Extract the (X, Y) coordinate from the center of the cell holding the provided text.  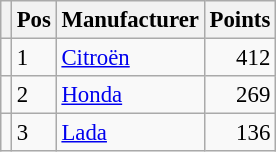
Citroën (130, 58)
2 (34, 95)
136 (240, 133)
412 (240, 58)
Points (240, 20)
Honda (130, 95)
Lada (130, 133)
Manufacturer (130, 20)
269 (240, 95)
1 (34, 58)
3 (34, 133)
Pos (34, 20)
